Scan for the cell matching the given text and deliver its (x, y) coordinate at center. 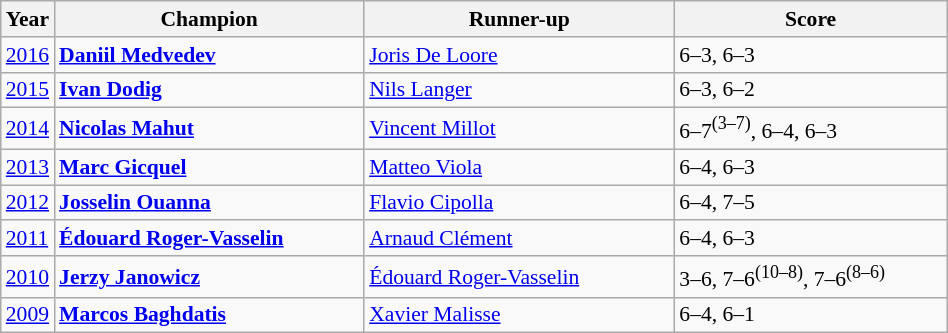
2013 (28, 167)
Runner-up (519, 19)
Daniil Medvedev (209, 55)
Vincent Millot (519, 128)
6–4, 7–5 (810, 203)
3–6, 7–6(10–8), 7–6(8–6) (810, 276)
Year (28, 19)
Arnaud Clément (519, 239)
6–3, 6–2 (810, 90)
Ivan Dodig (209, 90)
Marc Gicquel (209, 167)
Matteo Viola (519, 167)
2015 (28, 90)
Flavio Cipolla (519, 203)
2016 (28, 55)
Nils Langer (519, 90)
2012 (28, 203)
Jerzy Janowicz (209, 276)
2011 (28, 239)
2014 (28, 128)
Score (810, 19)
Josselin Ouanna (209, 203)
Champion (209, 19)
6–7(3–7), 6–4, 6–3 (810, 128)
Joris De Loore (519, 55)
Nicolas Mahut (209, 128)
6–3, 6–3 (810, 55)
2010 (28, 276)
